Locate the cell with the specified text and output its [X, Y] center coordinate. 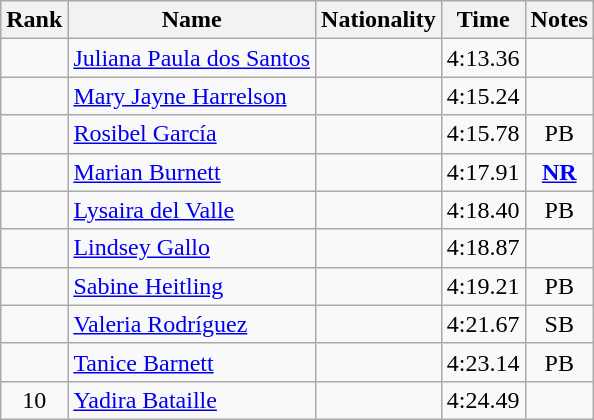
NR [559, 172]
Valeria Rodríguez [192, 324]
Juliana Paula dos Santos [192, 58]
4:23.14 [483, 362]
Lindsey Gallo [192, 248]
4:15.78 [483, 134]
Sabine Heitling [192, 286]
4:18.40 [483, 210]
Tanice Barnett [192, 362]
4:19.21 [483, 286]
SB [559, 324]
Yadira Bataille [192, 400]
Nationality [379, 20]
4:15.24 [483, 96]
Name [192, 20]
Marian Burnett [192, 172]
Notes [559, 20]
4:24.49 [483, 400]
10 [34, 400]
Lysaira del Valle [192, 210]
4:21.67 [483, 324]
Rosibel García [192, 134]
Rank [34, 20]
4:17.91 [483, 172]
Time [483, 20]
Mary Jayne Harrelson [192, 96]
4:18.87 [483, 248]
4:13.36 [483, 58]
